Locate the cell with the specified text and output its [x, y] center coordinate. 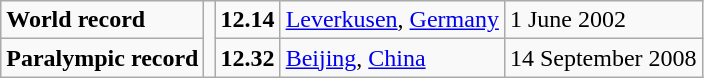
World record [102, 20]
12.14 [248, 20]
1 June 2002 [603, 20]
12.32 [248, 58]
Leverkusen, Germany [392, 20]
14 September 2008 [603, 58]
Paralympic record [102, 58]
Beijing, China [392, 58]
